Output the (X, Y) coordinate of the center of the cell containing the given text.  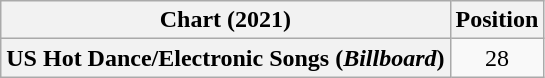
Chart (2021) (226, 20)
28 (497, 58)
US Hot Dance/Electronic Songs (Billboard) (226, 58)
Position (497, 20)
